Return the [x, y] coordinate for the center point of the cell that contains the specified text.  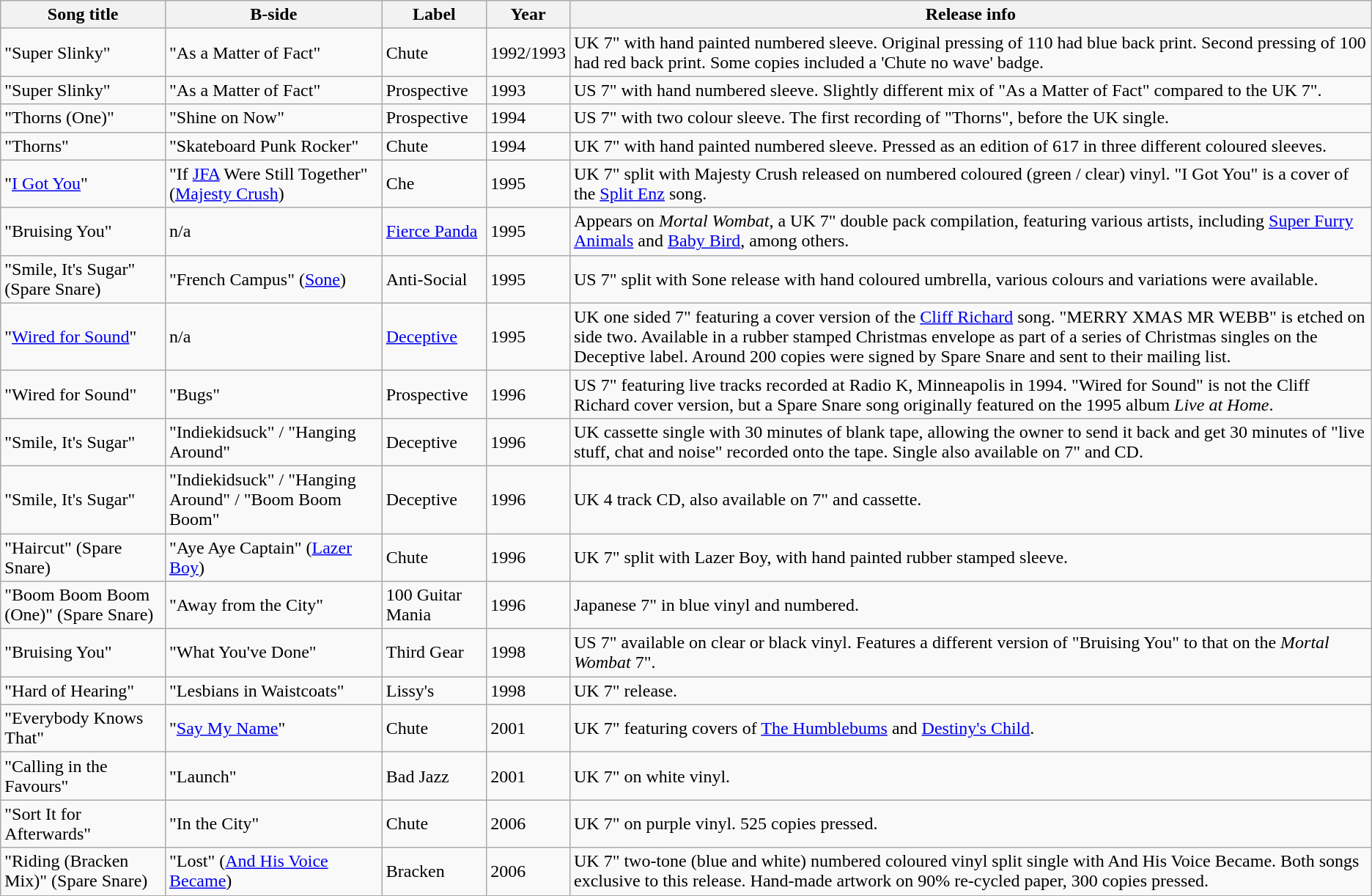
UK 7" release. [970, 691]
US 7" available on clear or black vinyl. Features a different version of "Bruising You" to that on the Mortal Wombat 7". [970, 653]
Bad Jazz [434, 776]
"Indiekidsuck" / "Hanging Around" [273, 441]
Bracken [434, 871]
"If JFA Were Still Together" (Majesty Crush) [273, 183]
"Launch" [273, 776]
Year [528, 15]
UK 7" split with Lazer Boy, with hand painted rubber stamped sleeve. [970, 557]
US 7" split with Sone release with hand coloured umbrella, various colours and variations were available. [970, 279]
"Indiekidsuck" / "Hanging Around" / "Boom Boom Boom" [273, 499]
"Sort It for Afterwards" [84, 824]
B-side [273, 15]
Japanese 7" in blue vinyl and numbered. [970, 606]
UK 7" split with Majesty Crush released on numbered coloured (green / clear) vinyl. "I Got You" is a cover of the Split Enz song. [970, 183]
UK 7" on purple vinyl. 525 copies pressed. [970, 824]
Label [434, 15]
"Everybody Knows That" [84, 729]
UK 7" featuring covers of The Humblebums and Destiny's Child. [970, 729]
"Calling in the Favours" [84, 776]
"French Campus" (Sone) [273, 279]
"In the City" [273, 824]
"Riding (Bracken Mix)" (Spare Snare) [84, 871]
Fierce Panda [434, 232]
Lissy's [434, 691]
Song title [84, 15]
"Boom Boom Boom (One)" (Spare Snare) [84, 606]
"Aye Aye Captain" (Lazer Boy) [273, 557]
"Hard of Hearing" [84, 691]
"Bugs" [273, 394]
"What You've Done" [273, 653]
US 7" with hand numbered sleeve. Slightly different mix of "As a Matter of Fact" compared to the UK 7". [970, 90]
"I Got You" [84, 183]
Appears on Mortal Wombat, a UK 7" double pack compilation, featuring various artists, including Super Furry Animals and Baby Bird, among others. [970, 232]
1993 [528, 90]
"Smile, It's Sugar" (Spare Snare) [84, 279]
"Say My Name" [273, 729]
US 7" with two colour sleeve. The first recording of "Thorns", before the UK single. [970, 118]
Anti-Social [434, 279]
"Thorns" [84, 146]
"Lost" (And His Voice Became) [273, 871]
100 Guitar Mania [434, 606]
Third Gear [434, 653]
Che [434, 183]
"Lesbians in Waistcoats" [273, 691]
UK 4 track CD, also available on 7" and cassette. [970, 499]
"Away from the City" [273, 606]
"Thorns (One)" [84, 118]
"Shine on Now" [273, 118]
UK 7" on white vinyl. [970, 776]
1992/1993 [528, 53]
UK 7" with hand painted numbered sleeve. Pressed as an edition of 617 in three different coloured sleeves. [970, 146]
"Haircut" (Spare Snare) [84, 557]
"Skateboard Punk Rocker" [273, 146]
Release info [970, 15]
